Return (X, Y) of the center of cell containing provided text 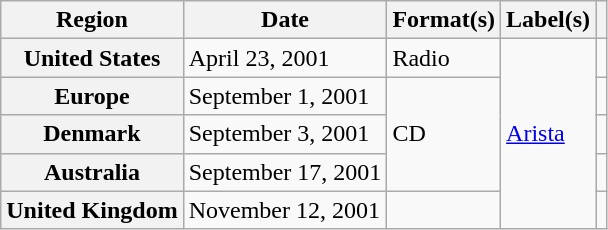
September 1, 2001 (285, 96)
November 12, 2001 (285, 210)
Date (285, 20)
Australia (92, 172)
Denmark (92, 134)
September 17, 2001 (285, 172)
United States (92, 58)
Europe (92, 96)
United Kingdom (92, 210)
September 3, 2001 (285, 134)
Format(s) (444, 20)
Arista (548, 134)
Region (92, 20)
CD (444, 134)
Label(s) (548, 20)
Radio (444, 58)
April 23, 2001 (285, 58)
